For the text-containing cell, return its midpoint in [X, Y] coordinate format. 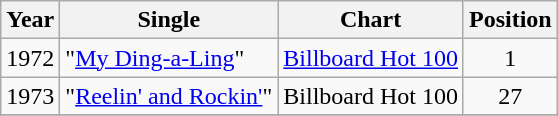
Single [169, 20]
Position [510, 20]
"Reelin' and Rockin'" [169, 96]
Chart [371, 20]
1972 [30, 58]
27 [510, 96]
Year [30, 20]
1973 [30, 96]
1 [510, 58]
"My Ding-a-Ling" [169, 58]
